For the text-containing cell, return its midpoint in (x, y) coordinate format. 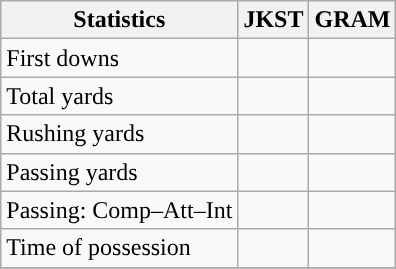
Statistics (120, 20)
Rushing yards (120, 134)
Time of possession (120, 248)
GRAM (352, 20)
Passing: Comp–Att–Int (120, 210)
Total yards (120, 96)
Passing yards (120, 172)
JKST (274, 20)
First downs (120, 58)
